Capture the cell that displays the provided text and extract its [x, y] central coordinate. 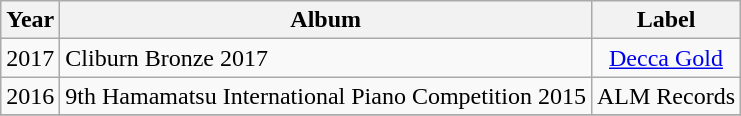
Album [326, 20]
Label [666, 20]
2017 [30, 58]
9th Hamamatsu International Piano Competition 2015 [326, 96]
Year [30, 20]
ALM Records [666, 96]
Decca Gold [666, 58]
2016 [30, 96]
Cliburn Bronze 2017 [326, 58]
